Determine the (x, y) coordinate at the center of the cell enclosing the given text.  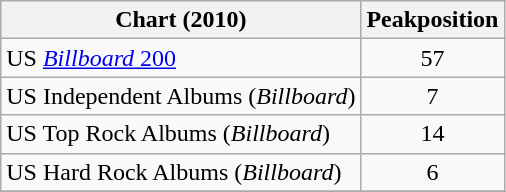
US Independent Albums (Billboard) (181, 96)
6 (432, 172)
US Top Rock Albums (Billboard) (181, 134)
57 (432, 58)
US Billboard 200 (181, 58)
US Hard Rock Albums (Billboard) (181, 172)
Peakposition (432, 20)
14 (432, 134)
7 (432, 96)
Chart (2010) (181, 20)
